For the text-containing cell, return its midpoint in (X, Y) coordinate format. 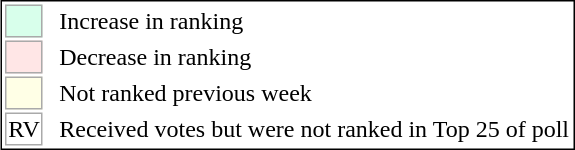
Increase in ranking (314, 20)
Not ranked previous week (314, 92)
Decrease in ranking (314, 56)
RV (24, 128)
Received votes but were not ranked in Top 25 of poll (314, 128)
